For the text-containing cell, return its midpoint in (x, y) coordinate format. 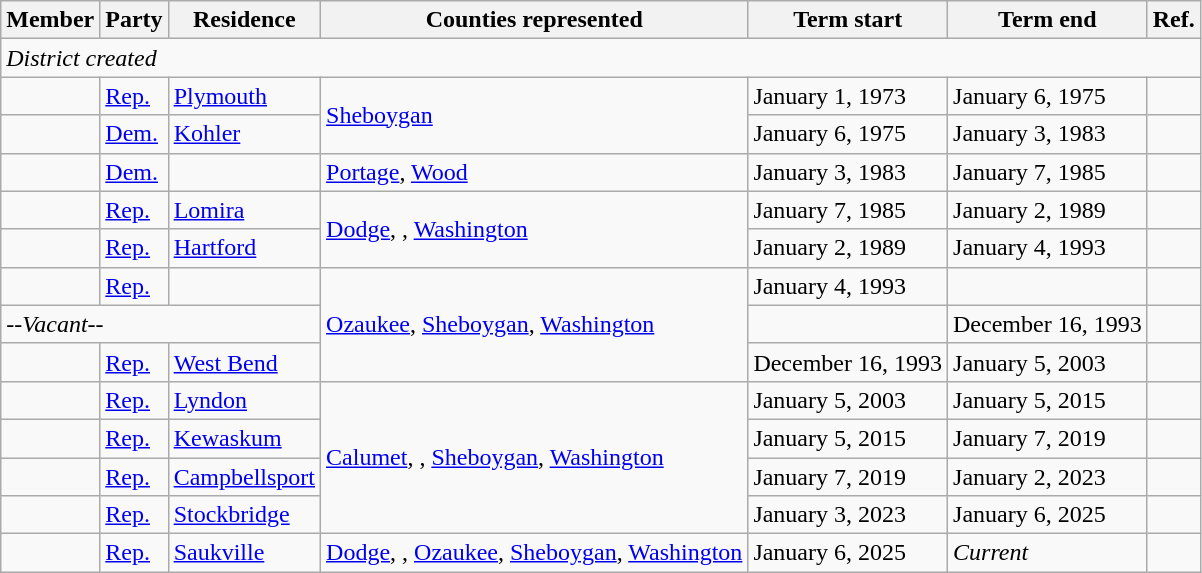
January 1, 1973 (848, 96)
Ozaukee, Sheboygan, Washington (534, 324)
Current (1048, 553)
Kewaskum (244, 438)
Dodge, , Washington (534, 229)
January 2, 2023 (1048, 477)
Lyndon (244, 400)
January 3, 2023 (848, 515)
Counties represented (534, 20)
Hartford (244, 248)
Party (134, 20)
Portage, Wood (534, 172)
Calumet, , Sheboygan, Washington (534, 457)
District created (600, 58)
Sheboygan (534, 115)
Residence (244, 20)
--Vacant-- (161, 324)
Campbellsport (244, 477)
Ref. (1174, 20)
Plymouth (244, 96)
Saukville (244, 553)
Stockbridge (244, 515)
Kohler (244, 134)
Lomira (244, 210)
Member (50, 20)
West Bend (244, 362)
Dodge, , Ozaukee, Sheboygan, Washington (534, 553)
Term end (1048, 20)
Term start (848, 20)
